Locate the cell with the specified text and output its [x, y] center coordinate. 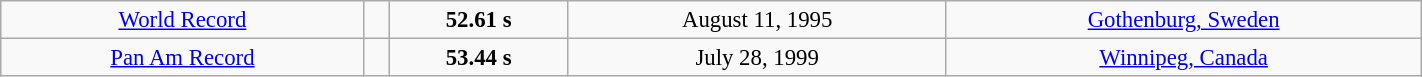
Gothenburg, Sweden [1184, 20]
World Record [182, 20]
Pan Am Record [182, 58]
August 11, 1995 [757, 20]
53.44 s [478, 58]
July 28, 1999 [757, 58]
Winnipeg, Canada [1184, 58]
52.61 s [478, 20]
